Find where the given text appears and provide that cell's center as (x, y) coordinate. 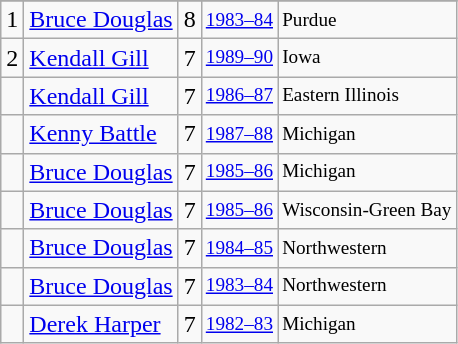
1987–88 (239, 134)
2 (12, 58)
Wisconsin-Green Bay (367, 210)
1984–85 (239, 248)
Iowa (367, 58)
Purdue (367, 20)
1989–90 (239, 58)
Derek Harper (101, 324)
1982–83 (239, 324)
8 (190, 20)
1 (12, 20)
1986–87 (239, 96)
Kenny Battle (101, 134)
Eastern Illinois (367, 96)
